For the text-containing cell, return its midpoint in [x, y] coordinate format. 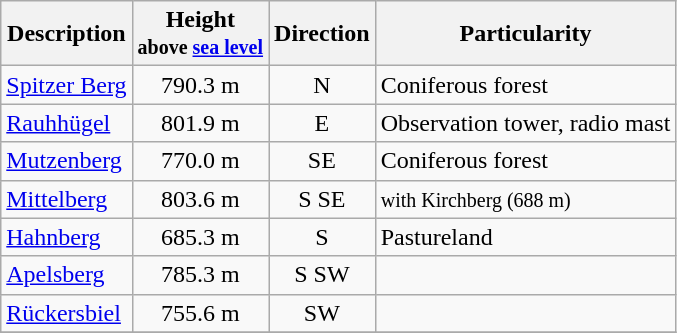
Rauhhügel [66, 123]
Observation tower, radio mast [526, 123]
790.3 m [200, 85]
Rückersbiel [66, 313]
with Kirchberg (688 m) [526, 199]
Spitzer Berg [66, 85]
Particularity [526, 34]
S [322, 237]
685.3 m [200, 237]
770.0 m [200, 161]
801.9 m [200, 123]
Direction [322, 34]
Description [66, 34]
SW [322, 313]
SE [322, 161]
E [322, 123]
Apelsberg [66, 275]
S SW [322, 275]
N [322, 85]
Height above sea level [200, 34]
Hahnberg [66, 237]
Pastureland [526, 237]
Mutzenberg [66, 161]
Mittelberg [66, 199]
785.3 m [200, 275]
755.6 m [200, 313]
803.6 m [200, 199]
S SE [322, 199]
